Return the [X, Y] coordinate for the center point of the cell that contains the specified text.  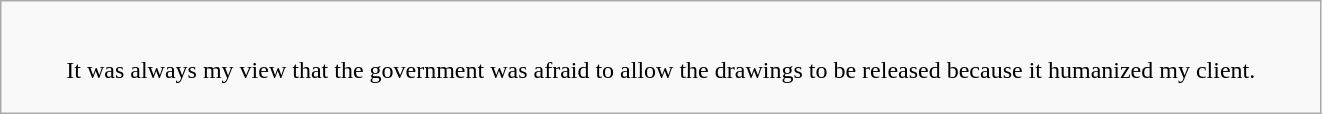
It was always my view that the government was afraid to allow the drawings to be released because it humanized my client. [661, 58]
